Extract the (X, Y) coordinate from the center of the cell holding the provided text.  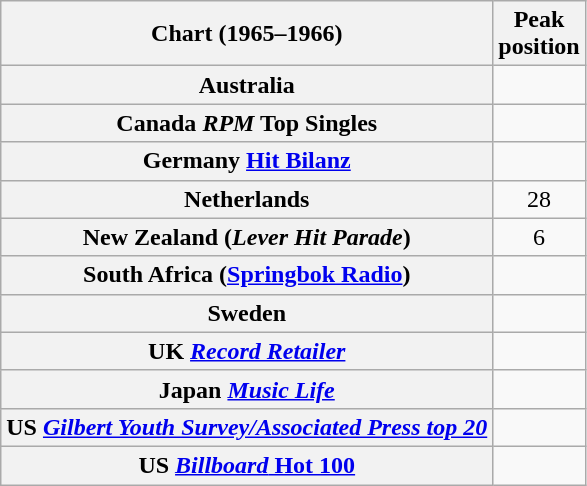
US Billboard Hot 100 (247, 465)
New Zealand (Lever Hit Parade) (247, 237)
6 (539, 237)
Japan Music Life (247, 389)
28 (539, 199)
US Gilbert Youth Survey/Associated Press top 20 (247, 427)
Sweden (247, 313)
Chart (1965–1966) (247, 34)
Peakposition (539, 34)
Australia (247, 85)
Canada RPM Top Singles (247, 123)
Netherlands (247, 199)
South Africa (Springbok Radio) (247, 275)
UK Record Retailer (247, 351)
Germany Hit Bilanz (247, 161)
